Search for the cell housing the specified text and yield its (x, y) center coordinate. 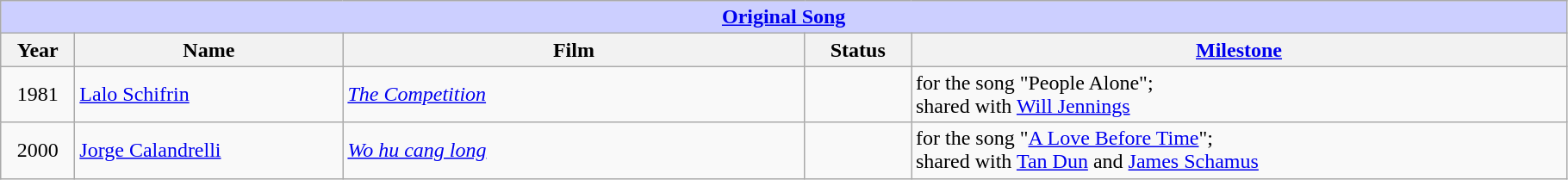
Original Song (784, 17)
Name (208, 50)
Milestone (1239, 50)
Film (574, 50)
1981 (38, 95)
Lalo Schifrin (208, 95)
2000 (38, 150)
Status (858, 50)
for the song "People Alone";shared with Will Jennings (1239, 95)
Year (38, 50)
for the song "A Love Before Time";shared with Tan Dun and James Schamus (1239, 150)
The Competition (574, 95)
Jorge Calandrelli (208, 150)
Wo hu cang long (574, 150)
